Capture the cell that displays the provided text and extract its [X, Y] central coordinate. 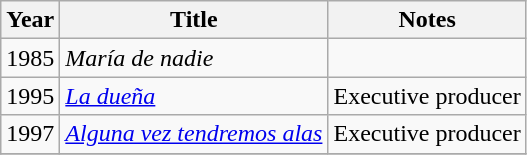
Year [30, 20]
Alguna vez tendremos alas [194, 134]
María de nadie [194, 58]
1995 [30, 96]
La dueña [194, 96]
Notes [427, 20]
1985 [30, 58]
1997 [30, 134]
Title [194, 20]
